From the cell containing the given text, extract its center point as [x, y] coordinate. 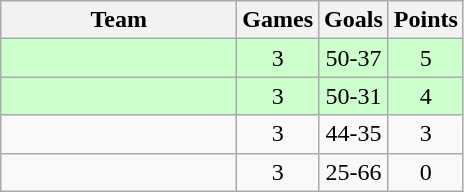
Goals [354, 20]
Team [119, 20]
50-37 [354, 58]
Points [426, 20]
4 [426, 96]
50-31 [354, 96]
5 [426, 58]
Games [278, 20]
44-35 [354, 134]
0 [426, 172]
25-66 [354, 172]
